Return the (X, Y) coordinate for the center point of the cell that contains the specified text.  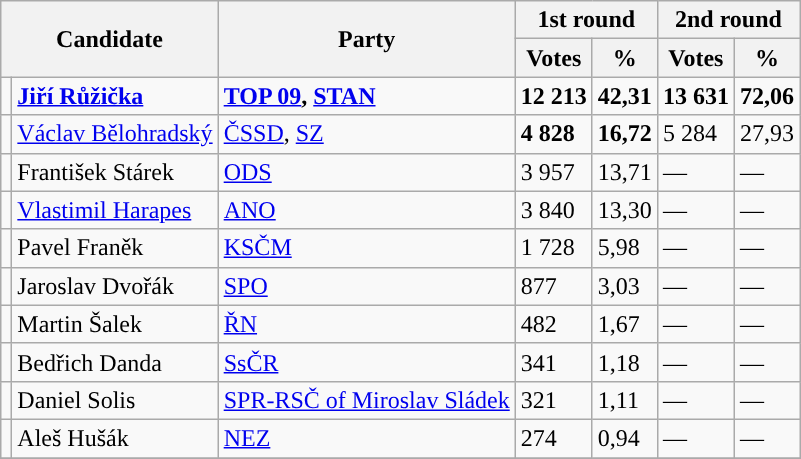
12 213 (554, 96)
274 (554, 438)
16,72 (624, 134)
321 (554, 400)
TOP 09, STAN (366, 96)
Bedřich Danda (115, 362)
72,06 (766, 96)
2nd round (728, 20)
Václav Bělohradský (115, 134)
341 (554, 362)
SPO (366, 286)
877 (554, 286)
Martin Šalek (115, 324)
1,11 (624, 400)
Party (366, 39)
13,30 (624, 210)
0,94 (624, 438)
27,93 (766, 134)
ČSSD, SZ (366, 134)
1st round (586, 20)
Pavel Franěk (115, 248)
5,98 (624, 248)
KSČM (366, 248)
13,71 (624, 172)
Vlastimil Harapes (115, 210)
5 284 (696, 134)
13 631 (696, 96)
Daniel Solis (115, 400)
František Stárek (115, 172)
3 840 (554, 210)
SPR-RSČ of Miroslav Sládek (366, 400)
4 828 (554, 134)
Aleš Hušák (115, 438)
NEZ (366, 438)
Candidate (110, 39)
Jaroslav Dvořák (115, 286)
1,67 (624, 324)
SsČR (366, 362)
1 728 (554, 248)
ANO (366, 210)
42,31 (624, 96)
ŘN (366, 324)
3 957 (554, 172)
3,03 (624, 286)
ODS (366, 172)
482 (554, 324)
Jiří Růžička (115, 96)
1,18 (624, 362)
